Scan for the cell matching the given text and deliver its (X, Y) coordinate at center. 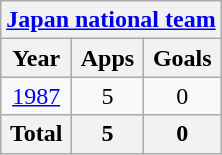
Goals (182, 58)
Apps (108, 58)
Year (36, 58)
Japan national team (111, 20)
1987 (36, 96)
Total (36, 134)
